For the text-containing cell, return its midpoint in (x, y) coordinate format. 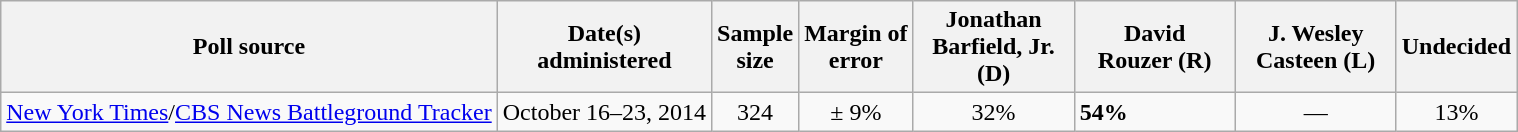
324 (756, 112)
32% (994, 112)
54% (1154, 112)
New York Times/CBS News Battleground Tracker (249, 112)
DavidRouzer (R) (1154, 47)
Poll source (249, 47)
Date(s)administered (604, 47)
Margin oferror (856, 47)
J. WesleyCasteen (L) (1316, 47)
JonathanBarfield, Jr. (D) (994, 47)
± 9% (856, 112)
Undecided (1456, 47)
October 16–23, 2014 (604, 112)
Samplesize (756, 47)
13% (1456, 112)
— (1316, 112)
